Scan for the cell matching the given text and deliver its [x, y] coordinate at center. 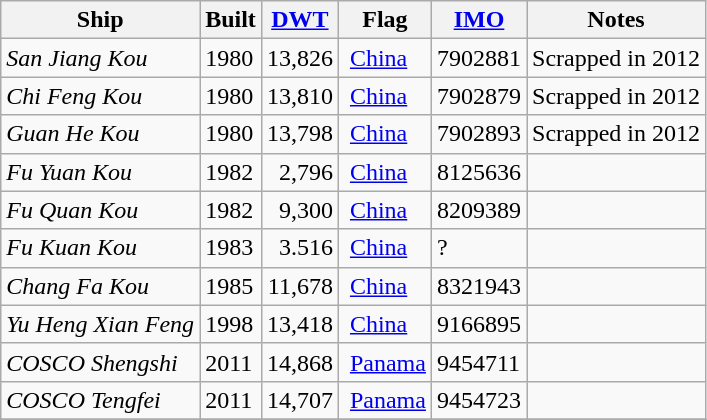
3.516 [300, 248]
? [478, 248]
Chi Feng Kou [100, 96]
Fu Kuan Kou [100, 248]
Yu Heng Xian Feng [100, 324]
San Jiang Kou [100, 58]
13,826 [300, 58]
Built [231, 20]
8125636 [478, 172]
Flag [384, 20]
1998 [231, 324]
7902879 [478, 96]
9166895 [478, 324]
7902881 [478, 58]
COSCO Tengfei [100, 400]
8209389 [478, 210]
Ship [100, 20]
13,810 [300, 96]
Chang Fa Kou [100, 286]
DWT [300, 20]
Notes [616, 20]
11,678 [300, 286]
1983 [231, 248]
7902893 [478, 134]
Fu Yuan Kou [100, 172]
14,707 [300, 400]
13,418 [300, 324]
9,300 [300, 210]
Guan He Kou [100, 134]
14,868 [300, 362]
Fu Quan Kou [100, 210]
COSCO Shengshi [100, 362]
9454723 [478, 400]
IMO [478, 20]
8321943 [478, 286]
13,798 [300, 134]
9454711 [478, 362]
2,796 [300, 172]
1985 [231, 286]
